Identify which cell holds the provided text, then report its [X, Y] central coordinate. 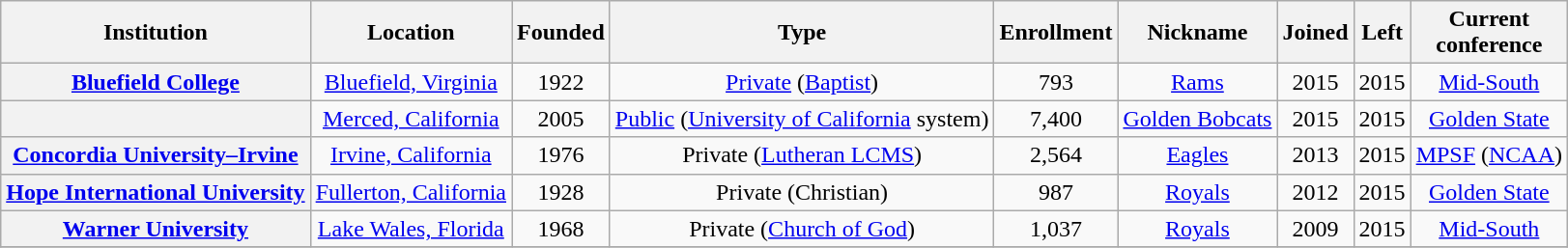
Private (Christian) [802, 192]
Fullerton, California [411, 192]
Location [411, 33]
2012 [1316, 192]
Private (Baptist) [802, 82]
Golden Bobcats [1198, 119]
793 [1056, 82]
2,564 [1056, 155]
Enrollment [1056, 33]
Eagles [1198, 155]
Bluefield College [156, 82]
Public (University of California system) [802, 119]
1,037 [1056, 229]
Merced, California [411, 119]
Joined [1316, 33]
Warner University [156, 229]
2005 [561, 119]
Bluefield, Virginia [411, 82]
Founded [561, 33]
Institution [156, 33]
Left [1382, 33]
Irvine, California [411, 155]
1976 [561, 155]
2009 [1316, 229]
7,400 [1056, 119]
1968 [561, 229]
1922 [561, 82]
987 [1056, 192]
Type [802, 33]
Hope International University [156, 192]
Private (Church of God) [802, 229]
Concordia University–Irvine [156, 155]
1928 [561, 192]
Currentconference [1489, 33]
Private (Lutheran LCMS) [802, 155]
Rams [1198, 82]
2013 [1316, 155]
Nickname [1198, 33]
Lake Wales, Florida [411, 229]
MPSF (NCAA) [1489, 155]
